Search for the cell housing the specified text and yield its [x, y] center coordinate. 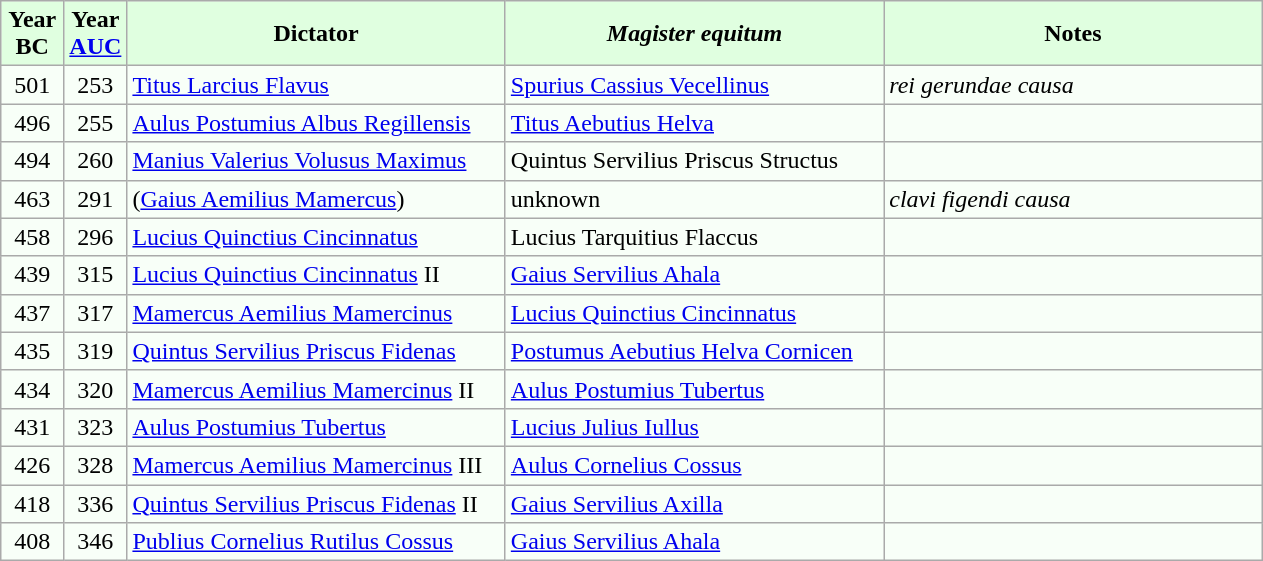
317 [96, 313]
494 [32, 161]
291 [96, 199]
439 [32, 275]
Lucius Tarquitius Flaccus [694, 237]
Magister equitum [694, 34]
Mamercus Aemilius Mamercinus II [316, 389]
315 [96, 275]
(Gaius Aemilius Mamercus) [316, 199]
Lucius Julius Iullus [694, 427]
346 [96, 542]
Mamercus Aemilius Mamercinus III [316, 465]
320 [96, 389]
Quintus Servilius Priscus Structus [694, 161]
418 [32, 503]
clavi figendi causa [1073, 199]
YearAUC [96, 34]
437 [32, 313]
Gaius Servilius Axilla [694, 503]
496 [32, 123]
408 [32, 542]
431 [32, 427]
458 [32, 237]
328 [96, 465]
434 [32, 389]
Titus Larcius Flavus [316, 85]
463 [32, 199]
Manius Valerius Volusus Maximus [316, 161]
Notes [1073, 34]
435 [32, 351]
Mamercus Aemilius Mamercinus [316, 313]
Quintus Servilius Priscus Fidenas II [316, 503]
426 [32, 465]
Lucius Quinctius Cincinnatus II [316, 275]
319 [96, 351]
Postumus Aebutius Helva Cornicen [694, 351]
336 [96, 503]
Publius Cornelius Rutilus Cossus [316, 542]
255 [96, 123]
501 [32, 85]
Aulus Cornelius Cossus [694, 465]
323 [96, 427]
Spurius Cassius Vecellinus [694, 85]
rei gerundae causa [1073, 85]
Aulus Postumius Albus Regillensis [316, 123]
253 [96, 85]
Quintus Servilius Priscus Fidenas [316, 351]
Titus Aebutius Helva [694, 123]
296 [96, 237]
unknown [694, 199]
260 [96, 161]
YearBC [32, 34]
Dictator [316, 34]
